Identify which cell holds the provided text, then report its (X, Y) central coordinate. 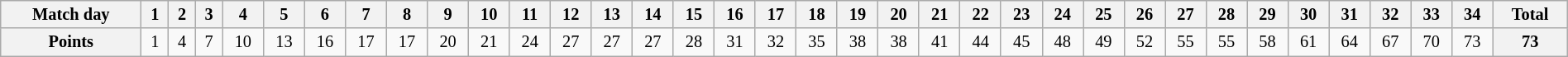
26 (1145, 14)
52 (1145, 42)
45 (1021, 42)
Points (71, 42)
Total (1530, 14)
18 (817, 14)
30 (1308, 14)
12 (571, 14)
15 (694, 14)
41 (939, 42)
11 (530, 14)
3 (208, 14)
29 (1268, 14)
35 (817, 42)
Match day (71, 14)
34 (1472, 14)
2 (182, 14)
67 (1390, 42)
22 (981, 14)
61 (1308, 42)
25 (1104, 14)
23 (1021, 14)
14 (653, 14)
33 (1432, 14)
49 (1104, 42)
44 (981, 42)
5 (284, 14)
8 (407, 14)
9 (448, 14)
6 (325, 14)
48 (1063, 42)
64 (1350, 42)
19 (858, 14)
58 (1268, 42)
70 (1432, 42)
